Identify which cell holds the provided text, then report its (x, y) central coordinate. 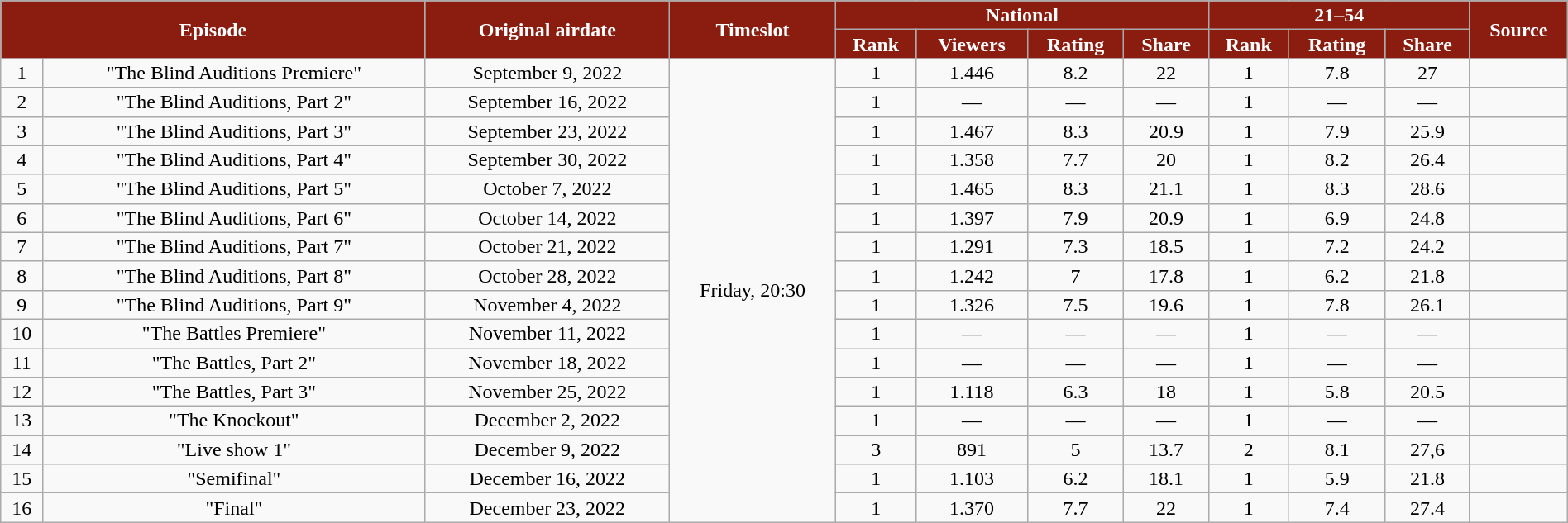
"The Knockout" (235, 421)
891 (972, 449)
16 (22, 507)
"The Blind Auditions, Part 4" (235, 160)
1.103 (972, 479)
October 14, 2022 (547, 218)
21.1 (1166, 188)
September 9, 2022 (547, 73)
December 16, 2022 (547, 479)
"The Blind Auditions, Part 2" (235, 102)
November 4, 2022 (547, 304)
13.7 (1166, 449)
"Semifinal" (235, 479)
15 (22, 479)
"The Blind Auditions, Part 8" (235, 276)
September 30, 2022 (547, 160)
17.8 (1166, 276)
Source (1518, 30)
Viewers (972, 45)
9 (22, 304)
6 (22, 218)
October 21, 2022 (547, 246)
26.4 (1427, 160)
"The Blind Auditions, Part 3" (235, 131)
24.2 (1427, 246)
1.465 (972, 188)
26.1 (1427, 304)
24.8 (1427, 218)
"Live show 1" (235, 449)
8.1 (1336, 449)
14 (22, 449)
12 (22, 392)
"The Battles, Part 2" (235, 364)
1.446 (972, 73)
7.2 (1336, 246)
20 (1166, 160)
Episode (213, 30)
20.5 (1427, 392)
5.9 (1336, 479)
1.242 (972, 276)
7.3 (1075, 246)
"The Blind Auditions, Part 7" (235, 246)
"The Blind Auditions, Part 6" (235, 218)
18.5 (1166, 246)
7.4 (1336, 507)
National (1022, 15)
6.9 (1336, 218)
1.370 (972, 507)
19.6 (1166, 304)
September 16, 2022 (547, 102)
27 (1427, 73)
21–54 (1339, 15)
"The Battles Premiere" (235, 334)
Original airdate (547, 30)
November 25, 2022 (547, 392)
1.326 (972, 304)
"Final" (235, 507)
1.358 (972, 160)
December 23, 2022 (547, 507)
11 (22, 364)
October 7, 2022 (547, 188)
1.118 (972, 392)
25.9 (1427, 131)
5.8 (1336, 392)
18 (1166, 392)
6.3 (1075, 392)
"The Battles, Part 3" (235, 392)
4 (22, 160)
November 11, 2022 (547, 334)
28.6 (1427, 188)
October 28, 2022 (547, 276)
18.1 (1166, 479)
27.4 (1427, 507)
8 (22, 276)
Friday, 20:30 (753, 291)
7.5 (1075, 304)
September 23, 2022 (547, 131)
13 (22, 421)
"The Blind Auditions, Part 9" (235, 304)
November 18, 2022 (547, 364)
10 (22, 334)
27,6 (1427, 449)
1.397 (972, 218)
1.291 (972, 246)
"The Blind Auditions, Part 5" (235, 188)
Timeslot (753, 30)
1.467 (972, 131)
"The Blind Auditions Premiere" (235, 73)
December 2, 2022 (547, 421)
December 9, 2022 (547, 449)
